Capture the cell that displays the provided text and extract its (X, Y) central coordinate. 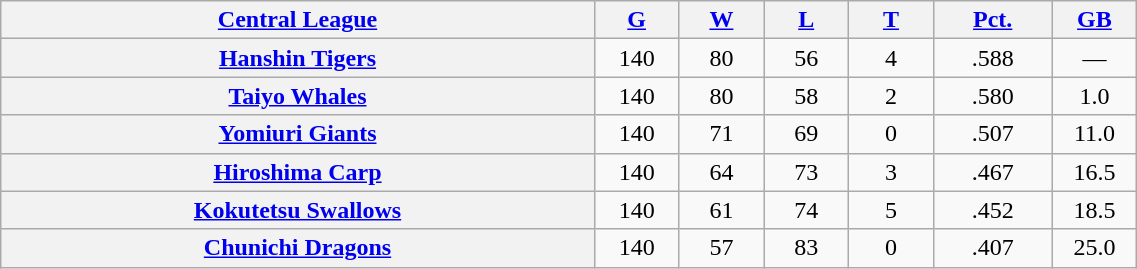
— (1094, 58)
61 (722, 210)
25.0 (1094, 248)
Taiyo Whales (298, 96)
Hiroshima Carp (298, 172)
71 (722, 134)
.407 (992, 248)
83 (806, 248)
58 (806, 96)
G (636, 20)
18.5 (1094, 210)
11.0 (1094, 134)
Hanshin Tigers (298, 58)
L (806, 20)
64 (722, 172)
Pct. (992, 20)
GB (1094, 20)
69 (806, 134)
1.0 (1094, 96)
T (892, 20)
.467 (992, 172)
73 (806, 172)
Central League (298, 20)
3 (892, 172)
W (722, 20)
Chunichi Dragons (298, 248)
Yomiuri Giants (298, 134)
.452 (992, 210)
.580 (992, 96)
.507 (992, 134)
2 (892, 96)
57 (722, 248)
Kokutetsu Swallows (298, 210)
74 (806, 210)
16.5 (1094, 172)
.588 (992, 58)
56 (806, 58)
5 (892, 210)
4 (892, 58)
